Return [x, y] of the center of cell containing provided text 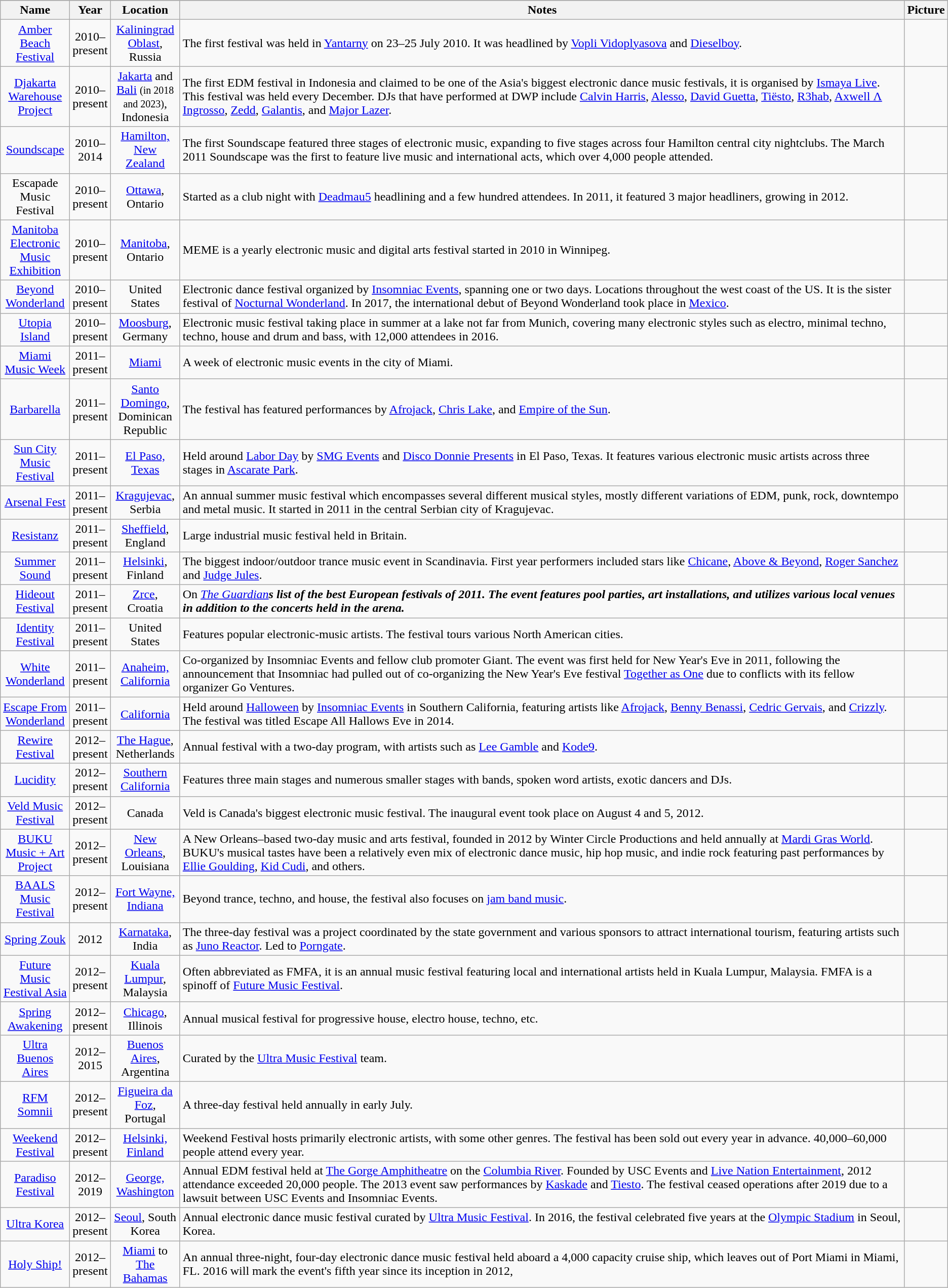
Moosburg, Germany [145, 329]
Arsenal Fest [35, 502]
Annual musical festival for progressive house, electro house, techno, etc. [542, 1018]
Spring Zouk [35, 939]
Curated by the Ultra Music Festival team. [542, 1058]
Lucidity [35, 780]
Veld Music Festival [35, 812]
Manitoba, Ontario [145, 250]
The festival has featured performances by Afrojack, Chris Lake, and Empire of the Sun. [542, 409]
Notes [542, 10]
Karnataka, India [145, 939]
Southern California [145, 780]
Kaliningrad Oblast, Russia [145, 43]
Summer Sound [35, 568]
A three-day festival held annually in early July. [542, 1105]
Amber Beach Festival [35, 43]
Hideout Festival [35, 602]
Spring Awakening [35, 1018]
New Orleans, Louisiana [145, 852]
Picture [926, 10]
Escapade Music Festival [35, 197]
Kragujevac, Serbia [145, 502]
Chicago, Illinois [145, 1018]
A week of electronic music events in the city of Miami. [542, 363]
California [145, 714]
Large industrial music festival held in Britain. [542, 535]
2012–2019 [90, 1185]
Beyond trance, techno, and house, the festival also focuses on jam band music. [542, 899]
El Paso, Texas [145, 462]
Resistanz [35, 535]
RFM Somnii [35, 1105]
Barbarella [35, 409]
Anaheim, California [145, 674]
Escape From Wonderland [35, 714]
Manitoba Electronic Music Exhibition [35, 250]
Utopia Island [35, 329]
Ultra Buenos Aires [35, 1058]
Canada [145, 812]
White Wonderland [35, 674]
Jakarta and Bali (in 2018 and 2023), Indonesia [145, 96]
Figueira da Foz, Portugal [145, 1105]
Hamilton, New Zealand [145, 150]
Annual festival with a two-day program, with artists such as Lee Gamble and Kode9. [542, 747]
Miami Music Week [35, 363]
Beyond Wonderland [35, 297]
BAALS Music Festival [35, 899]
Soundscape [35, 150]
Sun City Music Festival [35, 462]
Features popular electronic-music artists. The festival tours various North American cities. [542, 634]
Started as a club night with Deadmau5 headlining and a few hundred attendees. In 2011, it featured 3 major headliners, growing in 2012. [542, 197]
Buenos Aires, Argentina [145, 1058]
Ultra Korea [35, 1225]
Kuala Lumpur, Malaysia [145, 979]
The first festival was held in Yantarny on 23–25 July 2010. It was headlined by Vopli Vidoplyasova and Dieselboy. [542, 43]
2012 [90, 939]
Year [90, 10]
MEME is a yearly electronic music and digital arts festival started in 2010 in Winnipeg. [542, 250]
2010–2014 [90, 150]
Identity Festival [35, 634]
Location [145, 10]
Weekend Festival [35, 1145]
Veld is Canada's biggest electronic music festival. The inaugural event took place on August 4 and 5, 2012. [542, 812]
2012–2015 [90, 1058]
Features three main stages and numerous smaller stages with bands, spoken word artists, exotic dancers and DJs. [542, 780]
Future Music Festival Asia [35, 979]
Santo Domingo, Dominican Republic [145, 409]
Miami [145, 363]
Name [35, 10]
Fort Wayne, Indiana [145, 899]
Ottawa, Ontario [145, 197]
Zrce, Croatia [145, 602]
Rewire Festival [35, 747]
Holy Ship! [35, 1264]
Paradiso Festival [35, 1185]
Miami to The Bahamas [145, 1264]
BUKU Music + Art Project [35, 852]
Sheffield, England [145, 535]
Seoul, South Korea [145, 1225]
The Hague, Netherlands [145, 747]
George, Washington [145, 1185]
Djakarta Warehouse Project [35, 96]
